Extract the (x, y) coordinate from the center of the cell holding the provided text.  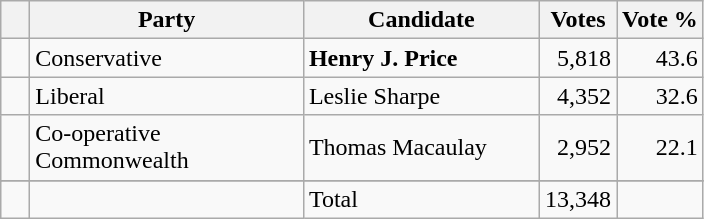
Total (421, 199)
Votes (578, 20)
Leslie Sharpe (421, 96)
Conservative (167, 58)
13,348 (578, 199)
5,818 (578, 58)
Candidate (421, 20)
4,352 (578, 96)
43.6 (660, 58)
Vote % (660, 20)
Thomas Macaulay (421, 148)
Co-operative Commonwealth (167, 148)
2,952 (578, 148)
Party (167, 20)
Henry J. Price (421, 58)
22.1 (660, 148)
32.6 (660, 96)
Liberal (167, 96)
